Provide the (x, y) coordinate of the cell's center where the given text is located.  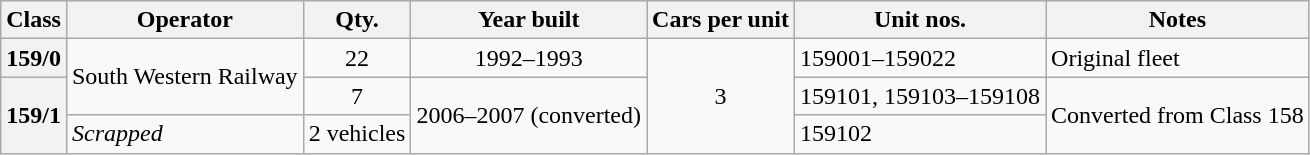
Original fleet (1178, 58)
2006–2007 (converted) (529, 115)
Year built (529, 20)
22 (357, 58)
Notes (1178, 20)
Scrapped (184, 134)
Class (34, 20)
Unit nos. (920, 20)
Qty. (357, 20)
South Western Railway (184, 77)
3 (721, 96)
159/0 (34, 58)
Converted from Class 158 (1178, 115)
Cars per unit (721, 20)
1992–1993 (529, 58)
159101, 159103–159108 (920, 96)
2 vehicles (357, 134)
7 (357, 96)
159001–159022 (920, 58)
159/1 (34, 115)
159102 (920, 134)
Operator (184, 20)
